Return the [X, Y] coordinate for the center point of the cell that contains the specified text.  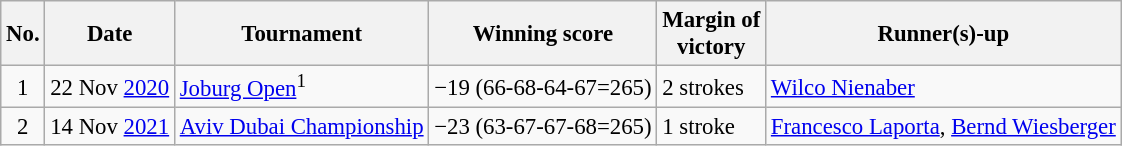
−23 (63-67-67-68=265) [543, 127]
1 stroke [712, 127]
Francesco Laporta, Bernd Wiesberger [944, 127]
2 strokes [712, 87]
14 Nov 2021 [110, 127]
22 Nov 2020 [110, 87]
Tournament [301, 34]
Wilco Nienaber [944, 87]
1 [23, 87]
−19 (66-68-64-67=265) [543, 87]
Aviv Dubai Championship [301, 127]
Winning score [543, 34]
Runner(s)-up [944, 34]
Margin ofvictory [712, 34]
No. [23, 34]
2 [23, 127]
Joburg Open1 [301, 87]
Date [110, 34]
